Scan for the cell matching the given text and deliver its (x, y) coordinate at center. 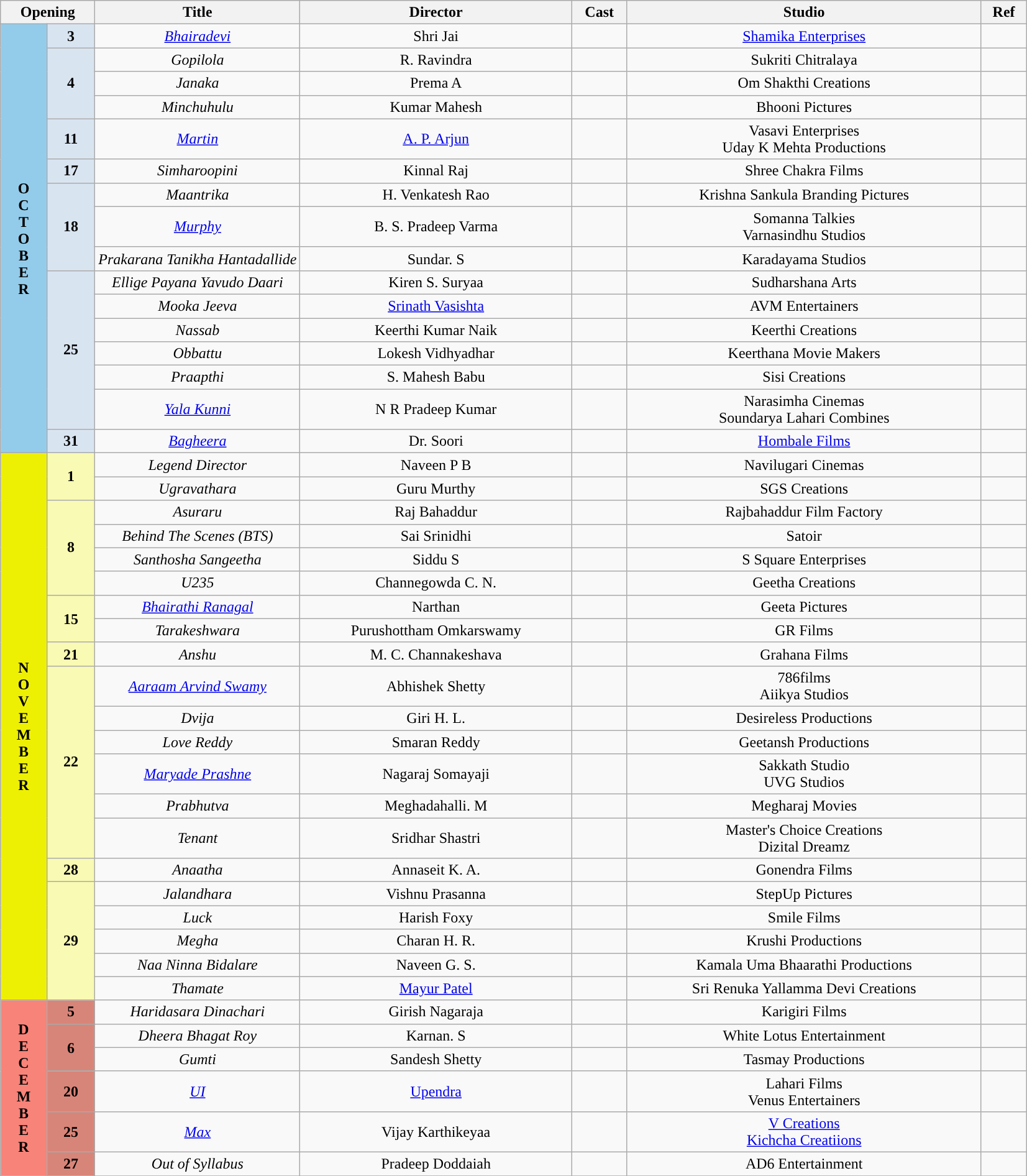
Mayur Patel (436, 988)
Navilugari Cinemas (804, 465)
Anshu (198, 654)
Geetha Creations (804, 583)
V Creations Kichcha Creatiions (804, 1131)
Aaraam Arvind Swamy (198, 686)
Master's Choice Creations Dizital Dreamz (804, 838)
Kiren S. Suryaa (436, 282)
Hombale Films (804, 441)
Mooka Jeeva (198, 306)
Srinath Vasishta (436, 306)
Krushi Productions (804, 941)
Ref (1003, 12)
Narasimha Cinemas Soundarya Lahari Combines (804, 409)
Dheera Bhagat Roy (198, 1036)
Meghadahalli. M (436, 806)
Grahana Films (804, 654)
Charan H. R. (436, 941)
Prakarana Tanikha Hantadallide (198, 259)
Minchuhulu (198, 107)
20 (71, 1091)
NOVEMBER (24, 727)
Sisi Creations (804, 377)
Sakkath Studio UVG Studios (804, 774)
Yala Kunni (198, 409)
Gonendra Films (804, 870)
Legend Director (198, 465)
Shamika Enterprises (804, 36)
Karadayama Studios (804, 259)
Asuraru (198, 512)
1 (71, 477)
Purushottham Omkarswamy (436, 630)
21 (71, 654)
Giri H. L. (436, 718)
StepUp Pictures (804, 894)
29 (71, 941)
Out of Syllabus (198, 1164)
S. Mahesh Babu (436, 377)
Rajbahaddur Film Factory (804, 512)
Megha (198, 941)
Bhairathi Ranagal (198, 607)
Shri Jai (436, 36)
Tasmay Productions (804, 1059)
786films Aiikya Studios (804, 686)
Kinnal Raj (436, 171)
Kamala Uma Bhaarathi Productions (804, 965)
28 (71, 870)
Behind The Scenes (BTS) (198, 536)
Simharoopini (198, 171)
11 (71, 139)
Prabhutva (198, 806)
Tarakeshwara (198, 630)
Nagaraj Somayaji (436, 774)
Geetansh Productions (804, 742)
6 (71, 1047)
Title (198, 12)
Desireless Productions (804, 718)
Director (436, 12)
Dr. Soori (436, 441)
5 (71, 1012)
B. S. Pradeep Varma (436, 226)
Sridhar Shastri (436, 838)
Prema A (436, 83)
3 (71, 36)
Shree Chakra Films (804, 171)
Vishnu Prasanna (436, 894)
Love Reddy (198, 742)
White Lotus Entertainment (804, 1036)
Gumti (198, 1059)
Naa Ninna Bidalare (198, 965)
UI (198, 1091)
Harish Foxy (436, 917)
Guru Murthy (436, 489)
U235 (198, 583)
4 (71, 83)
Satoir (804, 536)
Megharaj Movies (804, 806)
Bhairadevi (198, 36)
Gopilola (198, 60)
Sudharshana Arts (804, 282)
M. C. Channakeshava (436, 654)
Naveen G. S. (436, 965)
Max (198, 1131)
Sai Srinidhi (436, 536)
Vasavi EnterprisesUday K Mehta Productions (804, 139)
SGS Creations (804, 489)
Annaseit K. A. (436, 870)
H. Venkatesh Rao (436, 195)
Murphy (198, 226)
Janaka (198, 83)
S Square Enterprises (804, 559)
AD6 Entertainment (804, 1164)
OCTOBER (24, 239)
Sandesh Shetty (436, 1059)
Keerthana Movie Makers (804, 354)
17 (71, 171)
Bhooni Pictures (804, 107)
A. P. Arjun (436, 139)
Raj Bahaddur (436, 512)
Pradeep Doddaiah (436, 1164)
N R Pradeep Kumar (436, 409)
Maryade Prashne (198, 774)
Smile Films (804, 917)
Keerthi Kumar Naik (436, 330)
Kumar Mahesh (436, 107)
Studio (804, 12)
Geeta Pictures (804, 607)
Abhishek Shetty (436, 686)
Nassab (198, 330)
31 (71, 441)
Anaatha (198, 870)
Lokesh Vidhyadhar (436, 354)
Siddu S (436, 559)
Girish Nagaraja (436, 1012)
Smaran Reddy (436, 742)
18 (71, 226)
Lahari FilmsVenus Entertainers (804, 1091)
Haridasara Dinachari (198, 1012)
Cast (599, 12)
Praapthi (198, 377)
Keerthi Creations (804, 330)
Vijay Karthikeyaa (436, 1131)
27 (71, 1164)
Santhosha Sangeetha (198, 559)
Upendra (436, 1091)
15 (71, 618)
Krishna Sankula Branding Pictures (804, 195)
22 (71, 762)
Thamate (198, 988)
GR Films (804, 630)
AVM Entertainers (804, 306)
Opening (48, 12)
Dvija (198, 718)
Ellige Payana Yavudo Daari (198, 282)
Obbattu (198, 354)
Maantrika (198, 195)
Bagheera (198, 441)
Ugravathara (198, 489)
DECEMBER (24, 1088)
Sundar. S (436, 259)
Sukriti Chitralaya (804, 60)
R. Ravindra (436, 60)
Karnan. S (436, 1036)
Karigiri Films (804, 1012)
Om Shakthi Creations (804, 83)
Naveen P B (436, 465)
Tenant (198, 838)
8 (71, 548)
Luck (198, 917)
Martin (198, 139)
Jalandhara (198, 894)
Channegowda C. N. (436, 583)
Sri Renuka Yallamma Devi Creations (804, 988)
Narthan (436, 607)
Somanna Talkies Varnasindhu Studios (804, 226)
